From the cell containing the given text, extract its center point as (x, y) coordinate. 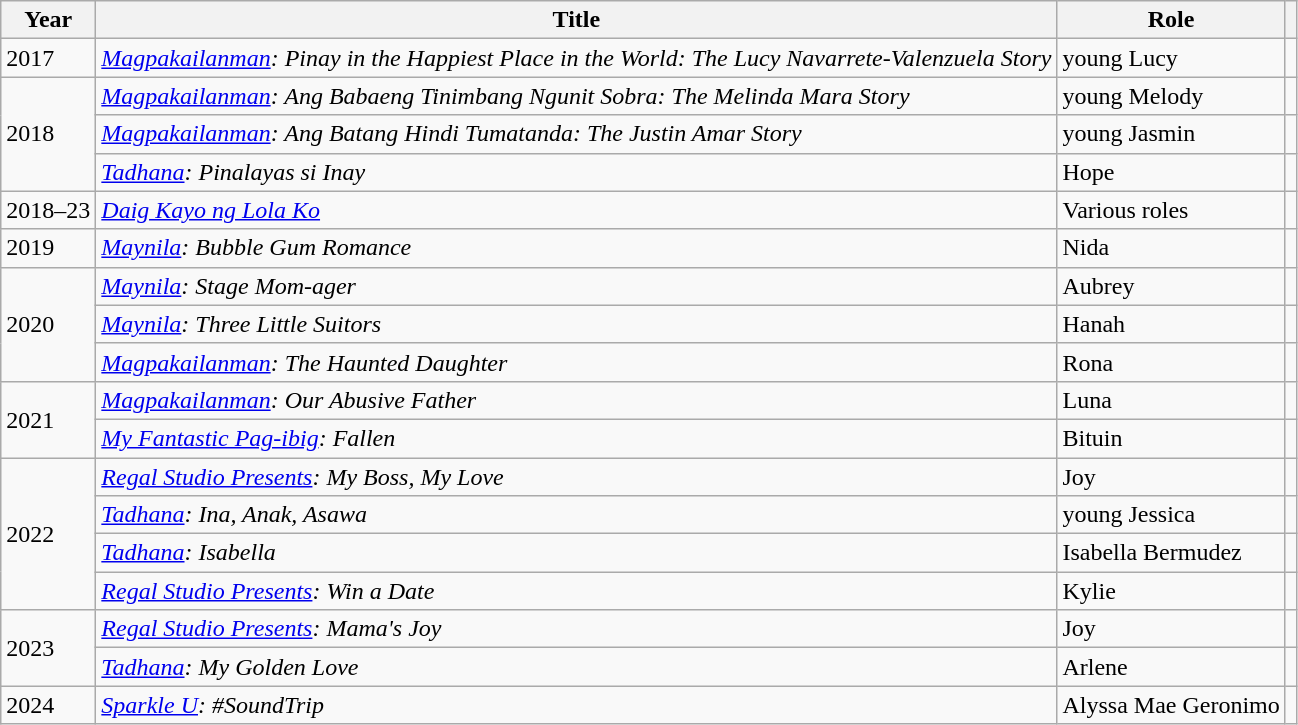
Hanah (1171, 324)
Sparkle U: #SoundTrip (576, 705)
2020 (48, 324)
Year (48, 20)
Tadhana: My Golden Love (576, 667)
Nida (1171, 248)
Luna (1171, 400)
My Fantastic Pag-ibig: Fallen (576, 438)
young Lucy (1171, 58)
2023 (48, 648)
2019 (48, 248)
Kylie (1171, 591)
Various roles (1171, 210)
Magpakailanman: Pinay in the Happiest Place in the World: The Lucy Navarrete-Valenzuela Story (576, 58)
Rona (1171, 362)
2018–23 (48, 210)
2018 (48, 134)
Maynila: Bubble Gum Romance (576, 248)
2022 (48, 534)
Regal Studio Presents: Win a Date (576, 591)
Maynila: Stage Mom-ager (576, 286)
Regal Studio Presents: Mama's Joy (576, 629)
Role (1171, 20)
Title (576, 20)
Maynila: Three Little Suitors (576, 324)
Isabella Bermudez (1171, 553)
Bituin (1171, 438)
Magpakailanman: Our Abusive Father (576, 400)
Hope (1171, 172)
2021 (48, 419)
Aubrey (1171, 286)
2017 (48, 58)
young Jessica (1171, 515)
Magpakailanman: Ang Babaeng Tinimbang Ngunit Sobra: The Melinda Mara Story (576, 96)
Regal Studio Presents: My Boss, My Love (576, 477)
young Melody (1171, 96)
Tadhana: Isabella (576, 553)
Tadhana: Ina, Anak, Asawa (576, 515)
2024 (48, 705)
Alyssa Mae Geronimo (1171, 705)
young Jasmin (1171, 134)
Magpakailanman: The Haunted Daughter (576, 362)
Arlene (1171, 667)
Magpakailanman: Ang Batang Hindi Tumatanda: The Justin Amar Story (576, 134)
Daig Kayo ng Lola Ko (576, 210)
Tadhana: Pinalayas si Inay (576, 172)
